Find where the given text appears and provide that cell's center as (X, Y) coordinate. 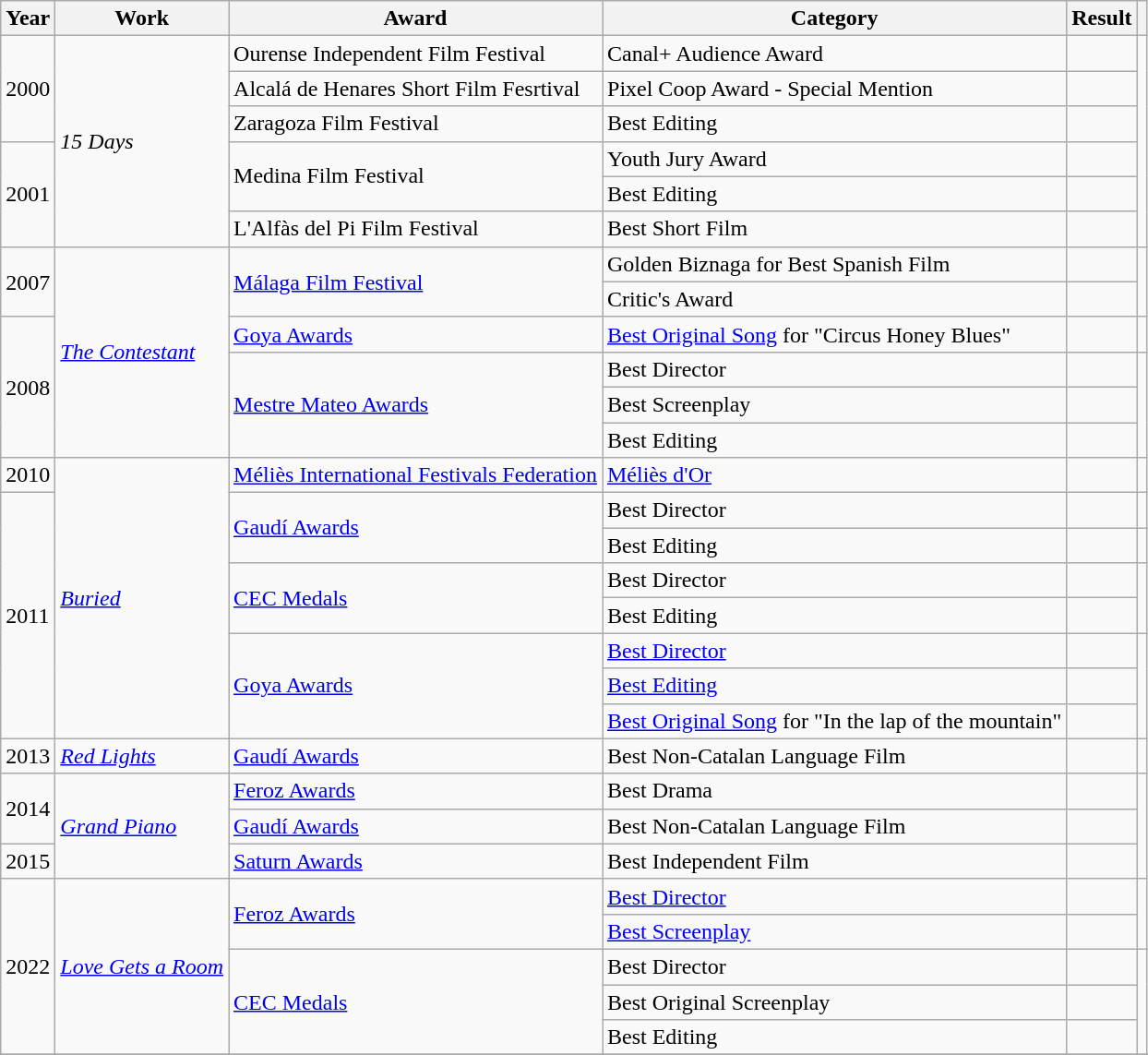
Award (415, 18)
Saturn Awards (415, 861)
Work (142, 18)
Zaragoza Film Festival (415, 124)
15 Days (142, 141)
2008 (28, 387)
Youth Jury Award (834, 159)
The Contestant (142, 352)
Méliès International Festivals Federation (415, 475)
Love Gets a Room (142, 966)
2001 (28, 194)
2000 (28, 89)
Grand Piano (142, 826)
Buried (142, 598)
2014 (28, 809)
Category (834, 18)
Best Original Screenplay (834, 1001)
Ourense Independent Film Festival (415, 54)
Pixel Coop Award - Special Mention (834, 89)
Best Drama (834, 791)
Red Lights (142, 756)
Result (1102, 18)
Canal+ Audience Award (834, 54)
Best Short Film (834, 229)
Alcalá de Henares Short Film Fesrtival (415, 89)
2011 (28, 616)
2007 (28, 282)
Golden Biznaga for Best Spanish Film (834, 264)
Mestre Mateo Awards (415, 404)
2022 (28, 966)
L'Alfàs del Pi Film Festival (415, 229)
Málaga Film Festival (415, 282)
Medina Film Festival (415, 176)
Best Independent Film (834, 861)
Méliès d'Or (834, 475)
2015 (28, 861)
2010 (28, 475)
Critic's Award (834, 299)
Year (28, 18)
Best Original Song for "In the lap of the mountain" (834, 721)
Best Original Song for "Circus Honey Blues" (834, 334)
2013 (28, 756)
